Output the (x, y) coordinate of the center of the cell containing the given text.  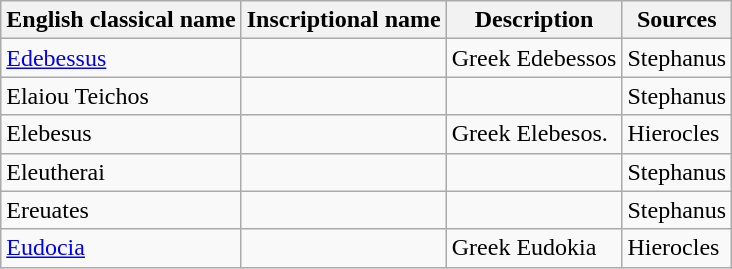
Inscriptional name (344, 20)
Ereuates (121, 210)
Sources (677, 20)
Greek Eudokia (534, 248)
Eleutherai (121, 172)
Eudocia (121, 248)
English classical name (121, 20)
Elaiou Teichos (121, 96)
Edebessus (121, 58)
Elebesus (121, 134)
Description (534, 20)
Greek Edebessos (534, 58)
Greek Elebesos. (534, 134)
